Search for the cell housing the specified text and yield its [x, y] center coordinate. 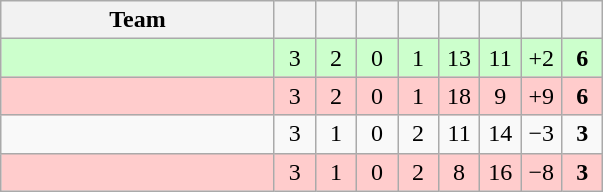
+2 [542, 58]
−8 [542, 172]
16 [500, 172]
9 [500, 96]
Team [138, 20]
+9 [542, 96]
13 [460, 58]
14 [500, 134]
8 [460, 172]
−3 [542, 134]
18 [460, 96]
